Return [X, Y] of the center of cell containing provided text 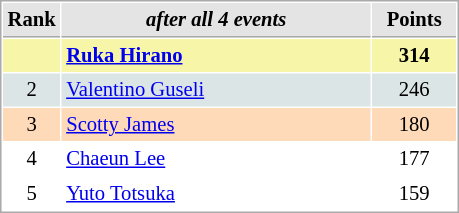
159 [414, 194]
Points [414, 20]
Yuto Totsuka [216, 194]
177 [414, 158]
after all 4 events [216, 20]
314 [414, 56]
Scotty James [216, 124]
Valentino Guseli [216, 90]
246 [414, 90]
Chaeun Lee [216, 158]
180 [414, 124]
4 [32, 158]
3 [32, 124]
Ruka Hirano [216, 56]
Rank [32, 20]
5 [32, 194]
2 [32, 90]
